Identify which cell holds the provided text, then report its [x, y] central coordinate. 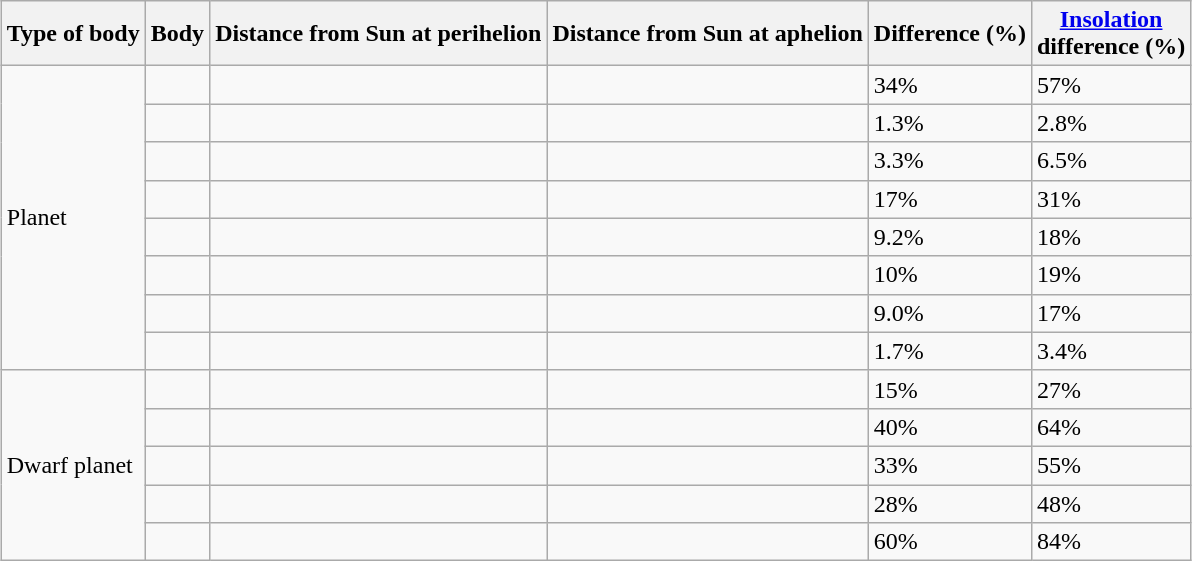
55% [1110, 465]
3.4% [1110, 351]
9.0% [950, 313]
9.2% [950, 237]
33% [950, 465]
27% [1110, 389]
64% [1110, 427]
Body [177, 34]
34% [950, 85]
28% [950, 503]
Planet [73, 218]
2.8% [1110, 123]
Dwarf planet [73, 465]
1.3% [950, 123]
57% [1110, 85]
15% [950, 389]
Type of body [73, 34]
Distance from Sun at perihelion [378, 34]
10% [950, 275]
3.3% [950, 161]
Insolationdifference (%) [1110, 34]
1.7% [950, 351]
19% [1110, 275]
40% [950, 427]
18% [1110, 237]
31% [1110, 199]
60% [950, 542]
84% [1110, 542]
Difference (%) [950, 34]
48% [1110, 503]
Distance from Sun at aphelion [708, 34]
6.5% [1110, 161]
